Return the [X, Y] coordinate for the center point of the cell that contains the specified text.  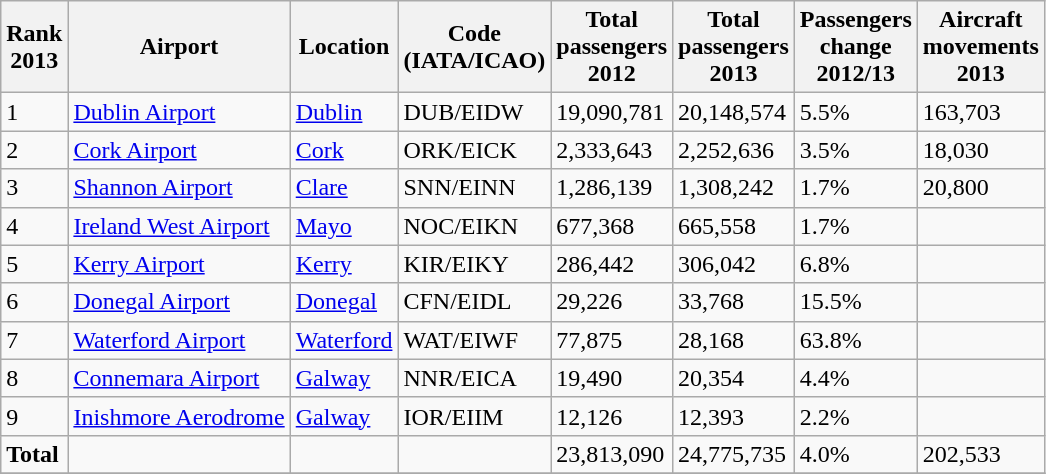
3.5% [856, 150]
19,090,781 [612, 112]
15.5% [856, 302]
5.5% [856, 112]
19,490 [612, 378]
WAT/EIWF [474, 340]
33,768 [734, 302]
ORK/EICK [474, 150]
4.0% [856, 454]
CFN/EIDL [474, 302]
SNN/EINN [474, 188]
Aircraftmovements2013 [980, 47]
1,286,139 [612, 188]
Rank2013 [34, 47]
Kerry Airport [179, 264]
28,168 [734, 340]
18,030 [980, 150]
Totalpassengers2012 [612, 47]
Dublin Airport [179, 112]
2,252,636 [734, 150]
12,393 [734, 416]
Passengerschange2012/13 [856, 47]
Location [344, 47]
2,333,643 [612, 150]
Clare [344, 188]
665,558 [734, 226]
3 [34, 188]
Waterford [344, 340]
20,148,574 [734, 112]
23,813,090 [612, 454]
Totalpassengers2013 [734, 47]
NOC/EIKN [474, 226]
20,354 [734, 378]
29,226 [612, 302]
2 [34, 150]
7 [34, 340]
1,308,242 [734, 188]
20,800 [980, 188]
4.4% [856, 378]
Waterford Airport [179, 340]
677,368 [612, 226]
Ireland West Airport [179, 226]
Mayo [344, 226]
DUB/EIDW [474, 112]
Total [34, 454]
9 [34, 416]
8 [34, 378]
Connemara Airport [179, 378]
Code(IATA/ICAO) [474, 47]
286,442 [612, 264]
24,775,735 [734, 454]
306,042 [734, 264]
6.8% [856, 264]
6 [34, 302]
Cork [344, 150]
63.8% [856, 340]
Inishmore Aerodrome [179, 416]
Shannon Airport [179, 188]
2.2% [856, 416]
12,126 [612, 416]
163,703 [980, 112]
1 [34, 112]
77,875 [612, 340]
Donegal [344, 302]
Donegal Airport [179, 302]
202,533 [980, 454]
Dublin [344, 112]
Cork Airport [179, 150]
KIR/EIKY [474, 264]
IOR/EIIM [474, 416]
5 [34, 264]
Airport [179, 47]
NNR/EICA [474, 378]
Kerry [344, 264]
4 [34, 226]
